From the cell containing the given text, extract its center point as (x, y) coordinate. 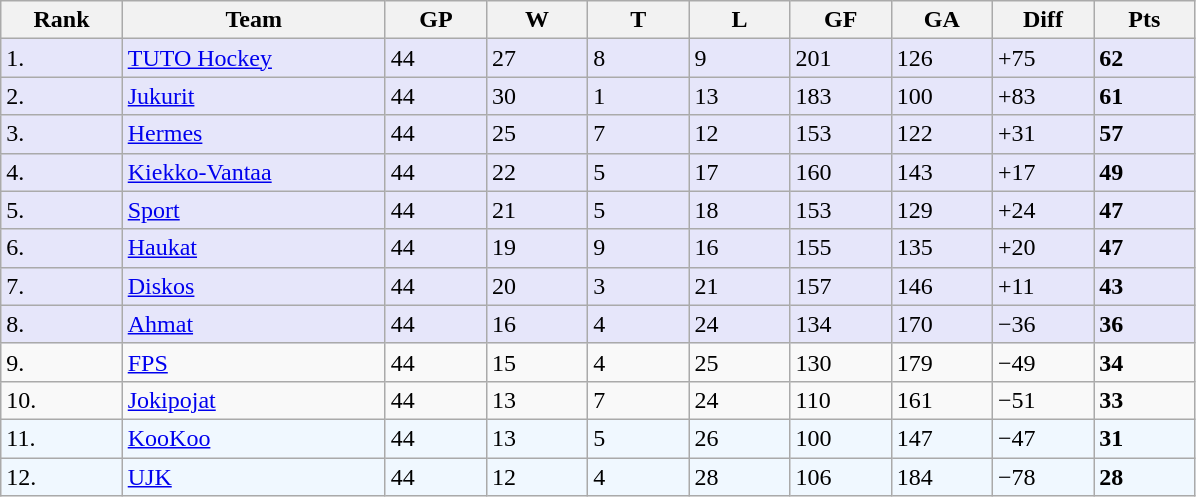
110 (840, 400)
11. (62, 438)
+17 (1042, 172)
+24 (1042, 210)
GP (436, 20)
GF (840, 20)
Diff (1042, 20)
30 (538, 96)
201 (840, 58)
17 (740, 172)
179 (942, 362)
134 (840, 324)
GA (942, 20)
Jokipojat (254, 400)
34 (1144, 362)
Haukat (254, 248)
Kiekko-Vantaa (254, 172)
Rank (62, 20)
9. (62, 362)
Team (254, 20)
+75 (1042, 58)
6. (62, 248)
27 (538, 58)
1. (62, 58)
+83 (1042, 96)
Jukurit (254, 96)
L (740, 20)
57 (1144, 134)
146 (942, 286)
FPS (254, 362)
15 (538, 362)
170 (942, 324)
147 (942, 438)
130 (840, 362)
7. (62, 286)
183 (840, 96)
W (538, 20)
−47 (1042, 438)
4. (62, 172)
5. (62, 210)
10. (62, 400)
161 (942, 400)
22 (538, 172)
Hermes (254, 134)
155 (840, 248)
Sport (254, 210)
3. (62, 134)
36 (1144, 324)
−51 (1042, 400)
126 (942, 58)
62 (1144, 58)
+11 (1042, 286)
18 (740, 210)
−36 (1042, 324)
12. (62, 477)
43 (1144, 286)
3 (638, 286)
31 (1144, 438)
8. (62, 324)
157 (840, 286)
Diskos (254, 286)
160 (840, 172)
26 (740, 438)
1 (638, 96)
T (638, 20)
−49 (1042, 362)
Pts (1144, 20)
61 (1144, 96)
33 (1144, 400)
−78 (1042, 477)
TUTO Hockey (254, 58)
+20 (1042, 248)
106 (840, 477)
KooKoo (254, 438)
2. (62, 96)
8 (638, 58)
184 (942, 477)
UJK (254, 477)
19 (538, 248)
Ahmat (254, 324)
49 (1144, 172)
143 (942, 172)
129 (942, 210)
+31 (1042, 134)
20 (538, 286)
122 (942, 134)
135 (942, 248)
